Return the (x, y) coordinate for the center point of the cell that contains the specified text.  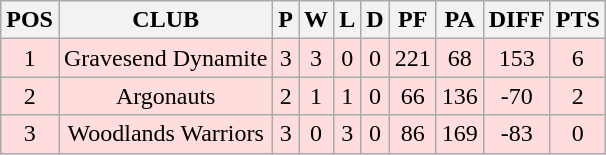
86 (412, 134)
Woodlands Warriors (165, 134)
6 (578, 58)
-70 (516, 96)
66 (412, 96)
PTS (578, 20)
68 (460, 58)
Argonauts (165, 96)
DIFF (516, 20)
P (286, 20)
169 (460, 134)
221 (412, 58)
POS (30, 20)
136 (460, 96)
153 (516, 58)
Gravesend Dynamite (165, 58)
W (316, 20)
PA (460, 20)
D (375, 20)
CLUB (165, 20)
PF (412, 20)
-83 (516, 134)
L (348, 20)
